Return (x, y) of the center of cell containing provided text 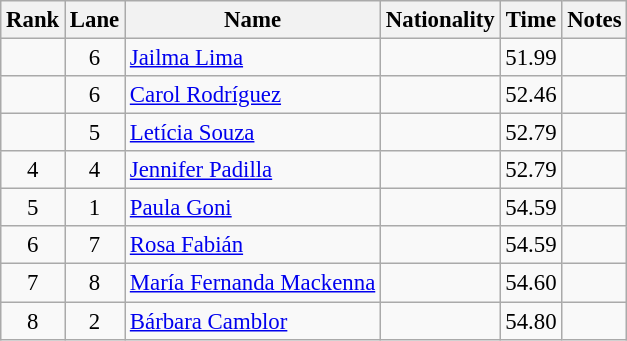
Rosa Fabián (253, 245)
Rank (33, 20)
Letícia Souza (253, 133)
Time (531, 20)
Jailma Lima (253, 58)
Bárbara Camblor (253, 321)
2 (95, 321)
María Fernanda Mackenna (253, 283)
Jennifer Padilla (253, 170)
Notes (594, 20)
Lane (95, 20)
54.80 (531, 321)
Carol Rodríguez (253, 95)
1 (95, 208)
51.99 (531, 58)
52.46 (531, 95)
Nationality (440, 20)
Paula Goni (253, 208)
Name (253, 20)
54.60 (531, 283)
